Search for the cell housing the specified text and yield its [X, Y] center coordinate. 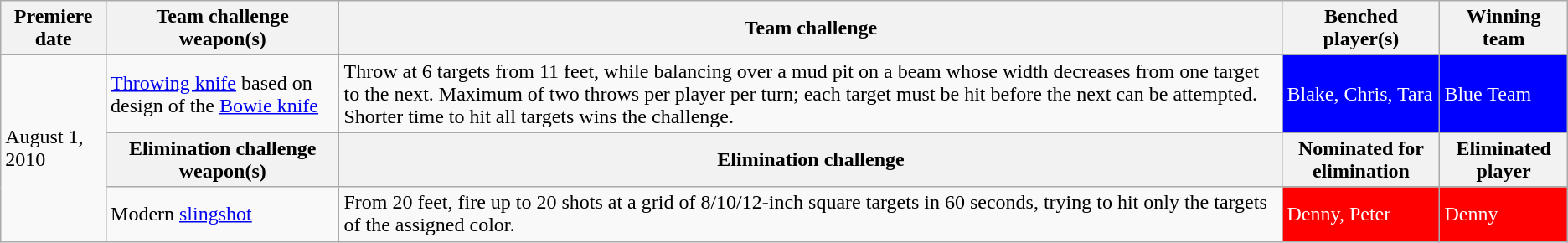
From 20 feet, fire up to 20 shots at a grid of 8/10/12-inch square targets in 60 seconds, trying to hit only the targets of the assigned color. [811, 215]
Eliminated player [1504, 159]
Blake, Chris, Tara [1361, 94]
Team challenge [811, 28]
Denny, Peter [1361, 215]
Denny [1504, 215]
Benched player(s) [1361, 28]
Throwing knife based on design of the Bowie knife [223, 94]
Team challenge weapon(s) [223, 28]
Elimination challenge weapon(s) [223, 159]
August 1, 2010 [54, 148]
Premiere date [54, 28]
Blue Team [1504, 94]
Nominated for elimination [1361, 159]
Modern slingshot [223, 215]
Elimination challenge [811, 159]
Winning team [1504, 28]
